Find where the given text appears and provide that cell's center as (X, Y) coordinate. 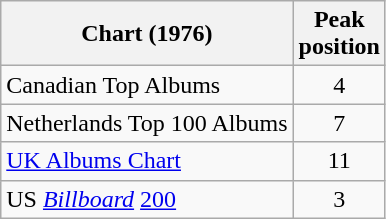
4 (339, 85)
3 (339, 199)
Netherlands Top 100 Albums (147, 123)
Canadian Top Albums (147, 85)
UK Albums Chart (147, 161)
7 (339, 123)
US Billboard 200 (147, 199)
Peakposition (339, 34)
11 (339, 161)
Chart (1976) (147, 34)
